Capture the cell that displays the provided text and extract its [X, Y] central coordinate. 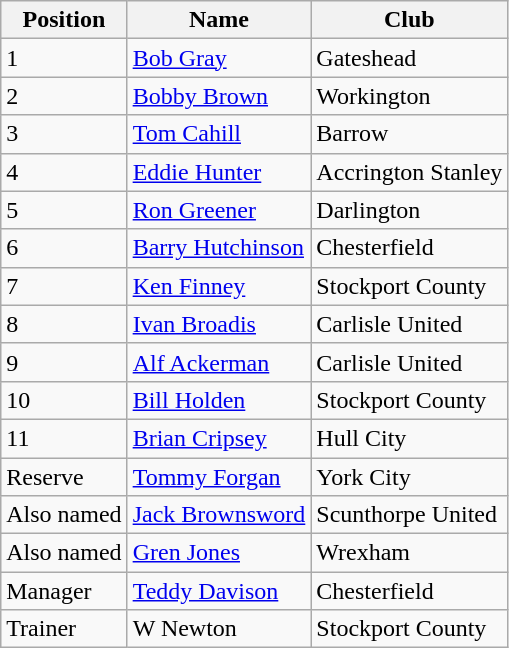
Hull City [410, 438]
Eddie Hunter [219, 172]
Teddy Davison [219, 591]
3 [64, 134]
Name [219, 20]
Barrow [410, 134]
11 [64, 438]
2 [64, 96]
York City [410, 477]
Wrexham [410, 553]
Ivan Broadis [219, 324]
Brian Cripsey [219, 438]
Reserve [64, 477]
Tom Cahill [219, 134]
Ken Finney [219, 286]
Tommy Forgan [219, 477]
10 [64, 400]
Position [64, 20]
1 [64, 58]
5 [64, 210]
8 [64, 324]
Manager [64, 591]
Bill Holden [219, 400]
9 [64, 362]
4 [64, 172]
Jack Brownsword [219, 515]
W Newton [219, 629]
Club [410, 20]
Darlington [410, 210]
Gren Jones [219, 553]
Bob Gray [219, 58]
Workington [410, 96]
Ron Greener [219, 210]
Bobby Brown [219, 96]
Scunthorpe United [410, 515]
6 [64, 248]
Accrington Stanley [410, 172]
Barry Hutchinson [219, 248]
7 [64, 286]
Alf Ackerman [219, 362]
Gateshead [410, 58]
Trainer [64, 629]
